Identify which cell holds the provided text, then report its (X, Y) central coordinate. 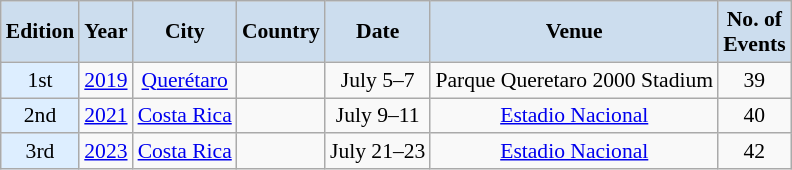
Date (378, 32)
39 (754, 80)
2023 (106, 152)
2nd (40, 116)
City (185, 32)
42 (754, 152)
2019 (106, 80)
2021 (106, 116)
40 (754, 116)
July 21–23 (378, 152)
July 5–7 (378, 80)
July 9–11 (378, 116)
1st (40, 80)
No. of Events (754, 32)
Querétaro (185, 80)
Edition (40, 32)
Parque Queretaro 2000 Stadium (574, 80)
Year (106, 32)
Country (281, 32)
Venue (574, 32)
3rd (40, 152)
